Extract the (X, Y) coordinate from the center of the cell holding the provided text.  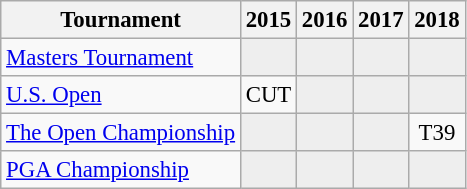
2015 (268, 20)
The Open Championship (121, 133)
Masters Tournament (121, 58)
2017 (381, 20)
T39 (437, 133)
CUT (268, 95)
U.S. Open (121, 95)
2018 (437, 20)
Tournament (121, 20)
PGA Championship (121, 170)
2016 (325, 20)
